Determine the (x, y) coordinate at the center of the cell enclosing the given text.  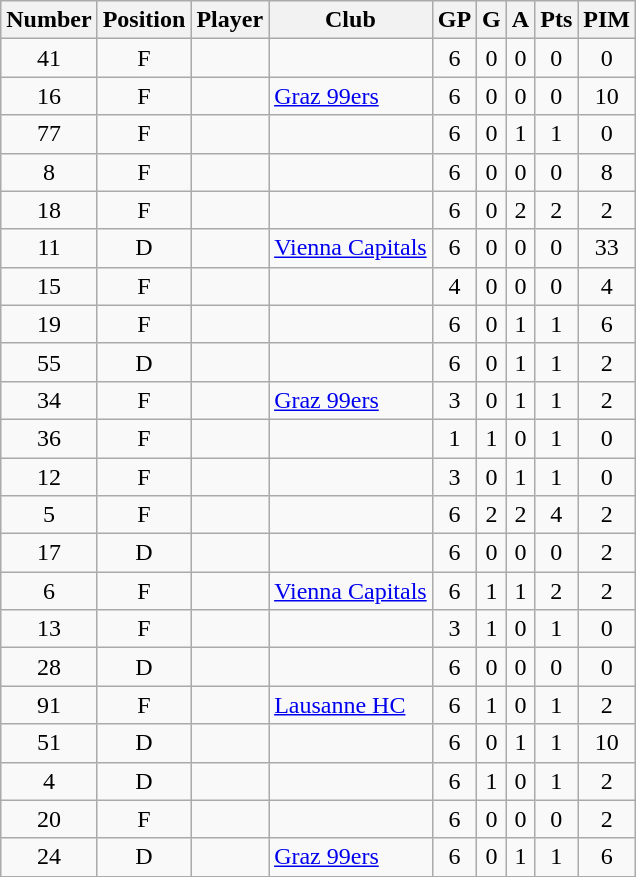
36 (49, 438)
34 (49, 400)
5 (49, 515)
G (492, 20)
24 (49, 857)
A (520, 20)
18 (49, 210)
Player (230, 20)
16 (49, 96)
15 (49, 286)
33 (607, 248)
51 (49, 743)
Club (351, 20)
Pts (556, 20)
17 (49, 553)
13 (49, 629)
28 (49, 667)
PIM (607, 20)
Lausanne HC (351, 705)
19 (49, 324)
55 (49, 362)
GP (454, 20)
Position (144, 20)
41 (49, 58)
12 (49, 477)
20 (49, 819)
11 (49, 248)
91 (49, 705)
77 (49, 134)
Number (49, 20)
